Capture the cell that displays the provided text and extract its (X, Y) central coordinate. 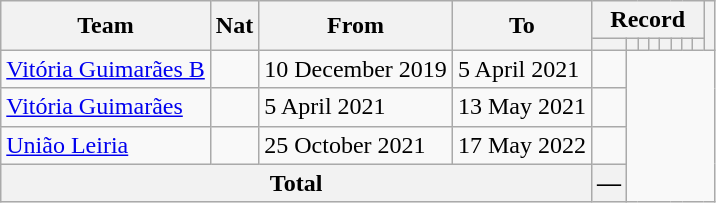
Nat (234, 26)
13 May 2021 (522, 107)
Total (296, 183)
17 May 2022 (522, 145)
From (356, 26)
10 December 2019 (356, 69)
Vitória Guimarães (106, 107)
Vitória Guimarães B (106, 69)
Team (106, 26)
Record (647, 20)
25 October 2021 (356, 145)
União Leiria (106, 145)
— (608, 183)
To (522, 26)
